Capture the cell that displays the provided text and extract its (x, y) central coordinate. 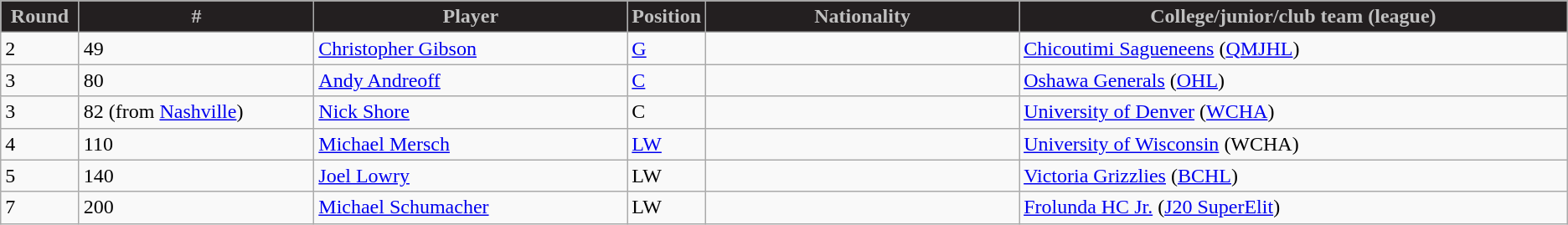
Player (471, 17)
University of Denver (WCHA) (1293, 112)
80 (196, 80)
200 (196, 207)
College/junior/club team (league) (1293, 17)
4 (40, 144)
Andy Andreoff (471, 80)
140 (196, 176)
2 (40, 49)
Nick Shore (471, 112)
110 (196, 144)
Christopher Gibson (471, 49)
Nationality (863, 17)
7 (40, 207)
# (196, 17)
Position (667, 17)
Oshawa Generals (OHL) (1293, 80)
Chicoutimi Sagueneens (QMJHL) (1293, 49)
G (667, 49)
5 (40, 176)
82 (from Nashville) (196, 112)
Joel Lowry (471, 176)
Victoria Grizzlies (BCHL) (1293, 176)
Round (40, 17)
49 (196, 49)
Michael Mersch (471, 144)
University of Wisconsin (WCHA) (1293, 144)
Michael Schumacher (471, 207)
Frolunda HC Jr. (J20 SuperElit) (1293, 207)
